Output the (X, Y) coordinate of the center of the cell containing the given text.  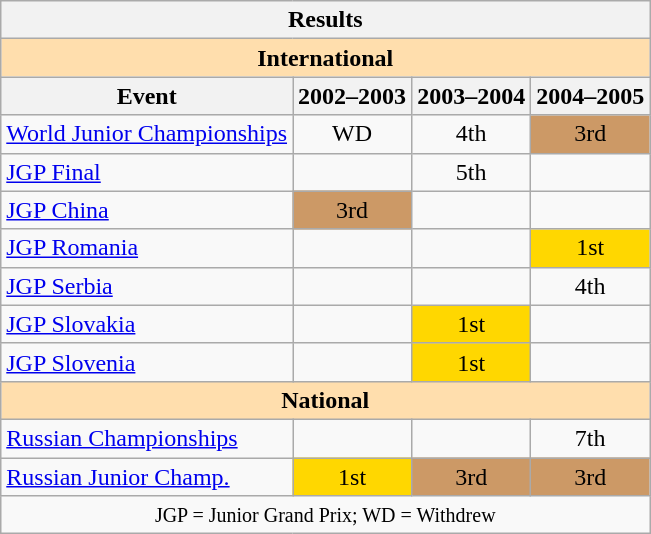
JGP = Junior Grand Prix; WD = Withdrew (326, 515)
JGP China (147, 210)
Results (326, 20)
JGP Serbia (147, 286)
JGP Slovakia (147, 324)
Event (147, 96)
JGP Final (147, 172)
2003–2004 (472, 96)
2004–2005 (590, 96)
2002–2003 (352, 96)
National (326, 400)
5th (472, 172)
World Junior Championships (147, 134)
Russian Championships (147, 438)
7th (590, 438)
WD (352, 134)
JGP Romania (147, 248)
Russian Junior Champ. (147, 477)
International (326, 58)
JGP Slovenia (147, 362)
